From the cell containing the given text, extract its center point as [X, Y] coordinate. 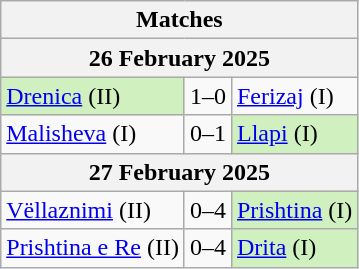
Ferizaj (I) [294, 96]
27 February 2025 [180, 172]
Matches [180, 20]
Prishtina (I) [294, 210]
Llapi (I) [294, 134]
Prishtina e Re (II) [93, 248]
Drita (I) [294, 248]
1–0 [208, 96]
Drenica (II) [93, 96]
Vëllaznimi (II) [93, 210]
0–1 [208, 134]
26 February 2025 [180, 58]
Malisheva (I) [93, 134]
